Extract the (X, Y) coordinate from the center of the cell holding the provided text.  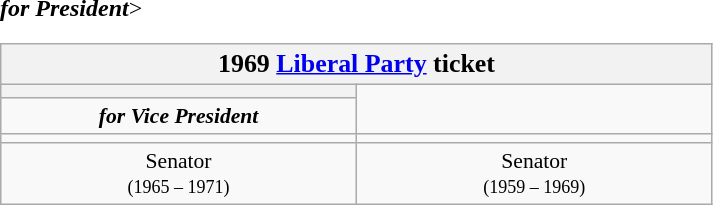
1969 Liberal Party ticket (356, 64)
Senator(1959 – 1969) (534, 174)
for Vice President (179, 116)
Senator(1965 – 1971) (179, 174)
